Return [x, y] of the center of cell containing provided text 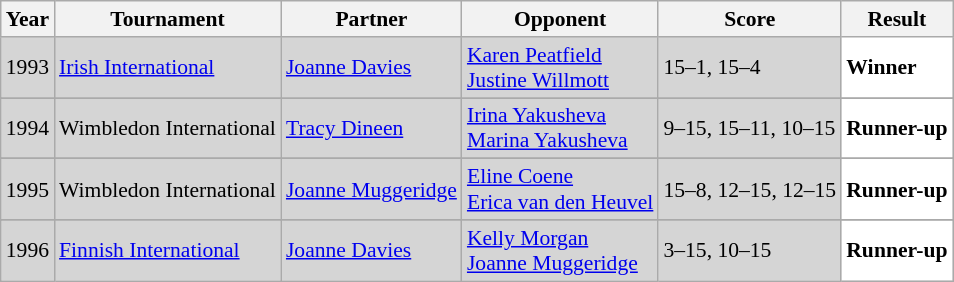
Karen Peatfield Justine Willmott [560, 68]
Irina Yakusheva Marina Yakusheva [560, 128]
1994 [28, 128]
9–15, 15–11, 10–15 [750, 128]
Tournament [168, 19]
Result [896, 19]
1995 [28, 190]
Finnish International [168, 250]
Opponent [560, 19]
Partner [372, 19]
Year [28, 19]
1993 [28, 68]
15–1, 15–4 [750, 68]
15–8, 12–15, 12–15 [750, 190]
1996 [28, 250]
Irish International [168, 68]
Winner [896, 68]
Kelly Morgan Joanne Muggeridge [560, 250]
Eline Coene Erica van den Heuvel [560, 190]
3–15, 10–15 [750, 250]
Joanne Muggeridge [372, 190]
Tracy Dineen [372, 128]
Score [750, 19]
